Return (X, Y) of the center of cell containing provided text 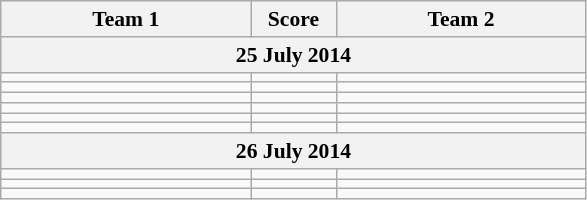
Score (294, 19)
Team 1 (126, 19)
Team 2 (461, 19)
25 July 2014 (294, 55)
26 July 2014 (294, 151)
